Identify which cell holds the provided text, then report its [X, Y] central coordinate. 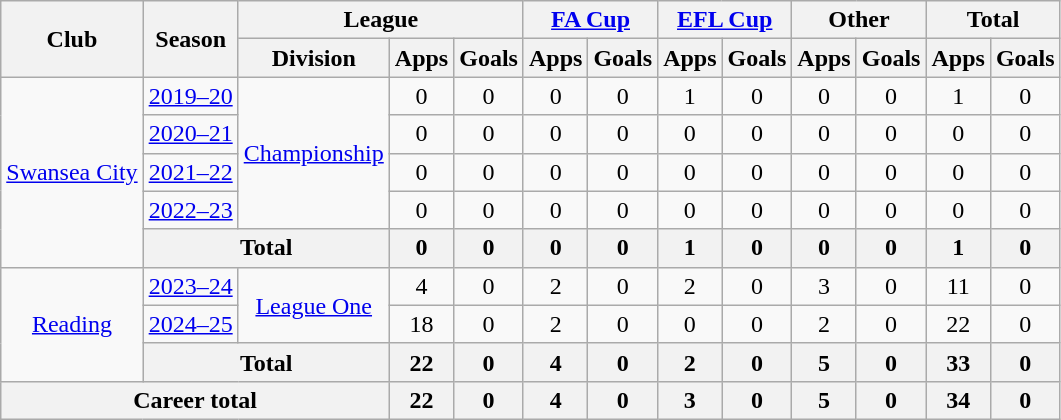
Championship [314, 153]
Reading [72, 324]
2020–21 [190, 134]
FA Cup [590, 20]
Division [314, 58]
League [380, 20]
Club [72, 39]
34 [958, 400]
2022–23 [190, 210]
League One [314, 305]
2024–25 [190, 324]
2019–20 [190, 96]
33 [958, 362]
2021–22 [190, 172]
18 [421, 324]
Other [859, 20]
2023–24 [190, 286]
Career total [196, 400]
Swansea City [72, 172]
EFL Cup [725, 20]
11 [958, 286]
Season [190, 39]
